Determine the (X, Y) coordinate at the center of the cell enclosing the given text.  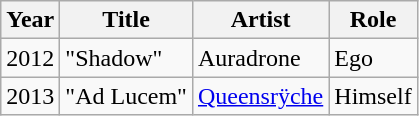
2013 (30, 96)
Artist (260, 20)
"Shadow" (126, 58)
Ego (373, 58)
Auradrone (260, 58)
Queensrÿche (260, 96)
Himself (373, 96)
Year (30, 20)
"Ad Lucem" (126, 96)
Role (373, 20)
2012 (30, 58)
Title (126, 20)
